Provide the [x, y] coordinate of the cell's center where the given text is located.  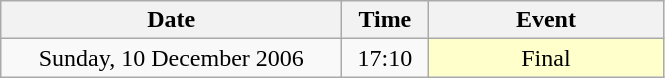
Event [546, 20]
Time [385, 20]
Sunday, 10 December 2006 [172, 58]
Final [546, 58]
Date [172, 20]
17:10 [385, 58]
